For the text-containing cell, return its midpoint in [x, y] coordinate format. 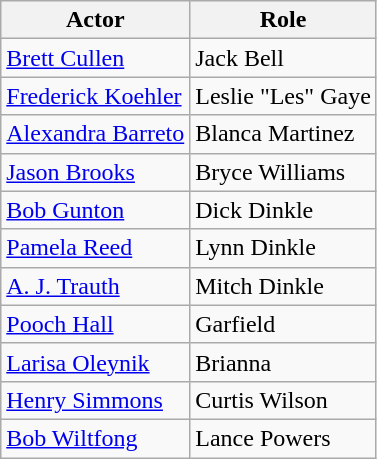
Bryce Williams [284, 172]
Garfield [284, 324]
Blanca Martinez [284, 134]
Leslie "Les" Gaye [284, 96]
Pooch Hall [96, 324]
Mitch Dinkle [284, 286]
Bob Wiltfong [96, 438]
Bob Gunton [96, 210]
A. J. Trauth [96, 286]
Frederick Koehler [96, 96]
Larisa Oleynik [96, 362]
Alexandra Barreto [96, 134]
Role [284, 20]
Jack Bell [284, 58]
Brianna [284, 362]
Lance Powers [284, 438]
Henry Simmons [96, 400]
Brett Cullen [96, 58]
Pamela Reed [96, 248]
Dick Dinkle [284, 210]
Actor [96, 20]
Curtis Wilson [284, 400]
Jason Brooks [96, 172]
Lynn Dinkle [284, 248]
